Find where the given text appears and provide that cell's center as [x, y] coordinate. 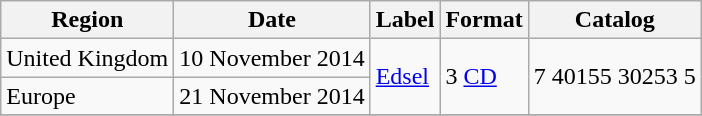
Label [405, 20]
7 40155 30253 5 [614, 77]
10 November 2014 [272, 58]
Edsel [405, 77]
Format [484, 20]
Region [88, 20]
3 CD [484, 77]
Europe [88, 96]
Catalog [614, 20]
Date [272, 20]
21 November 2014 [272, 96]
United Kingdom [88, 58]
